Find where the given text appears and provide that cell's center as [x, y] coordinate. 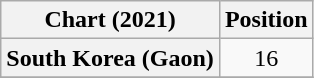
Position [266, 20]
South Korea (Gaon) [110, 58]
16 [266, 58]
Chart (2021) [110, 20]
